Determine the [X, Y] coordinate at the center of the cell enclosing the given text.  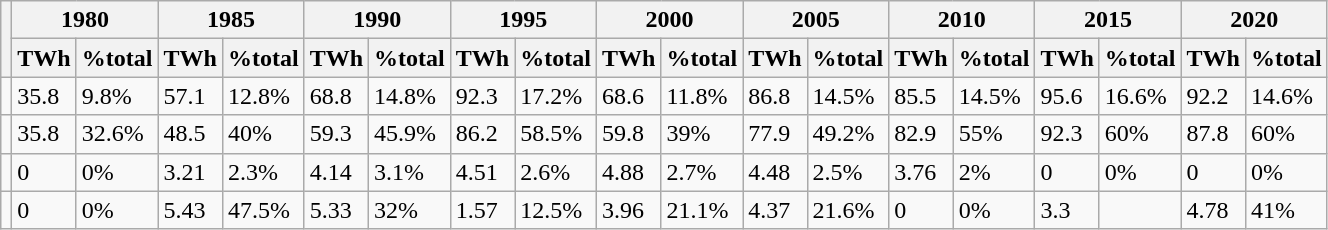
1990 [377, 20]
1980 [85, 20]
3.76 [921, 172]
32.6% [117, 134]
87.8 [1213, 134]
21.1% [702, 210]
4.51 [482, 172]
14.6% [1286, 96]
39% [702, 134]
3.21 [190, 172]
2.7% [702, 172]
45.9% [410, 134]
2000 [669, 20]
4.48 [775, 172]
41% [1286, 210]
85.5 [921, 96]
48.5 [190, 134]
9.8% [117, 96]
86.8 [775, 96]
11.8% [702, 96]
55% [994, 134]
17.2% [556, 96]
2020 [1254, 20]
2.3% [263, 172]
16.6% [1140, 96]
68.8 [336, 96]
12.5% [556, 210]
3.1% [410, 172]
47.5% [263, 210]
1995 [523, 20]
4.78 [1213, 210]
5.43 [190, 210]
4.37 [775, 210]
58.5% [556, 134]
2% [994, 172]
59.3 [336, 134]
1985 [231, 20]
2.5% [848, 172]
82.9 [921, 134]
2010 [962, 20]
77.9 [775, 134]
3.3 [1067, 210]
49.2% [848, 134]
86.2 [482, 134]
4.14 [336, 172]
2005 [816, 20]
92.2 [1213, 96]
95.6 [1067, 96]
2015 [1108, 20]
12.8% [263, 96]
4.88 [628, 172]
57.1 [190, 96]
14.8% [410, 96]
59.8 [628, 134]
32% [410, 210]
2.6% [556, 172]
1.57 [482, 210]
40% [263, 134]
68.6 [628, 96]
3.96 [628, 210]
5.33 [336, 210]
21.6% [848, 210]
